For the text-containing cell, return its midpoint in [X, Y] coordinate format. 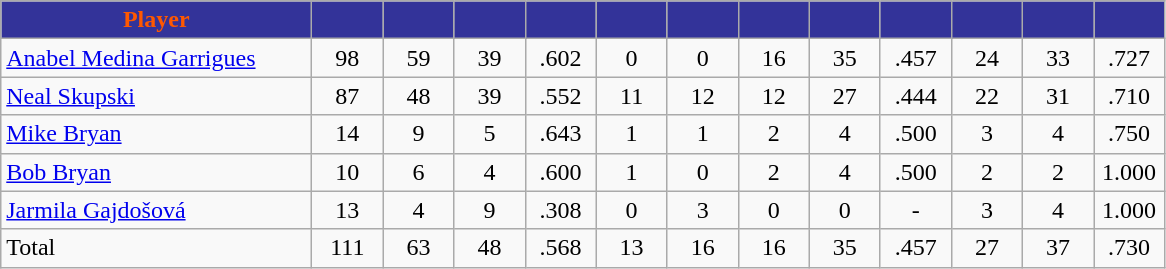
59 [418, 58]
Bob Bryan [156, 172]
.308 [560, 210]
Anabel Medina Garrigues [156, 58]
- [916, 210]
6 [418, 172]
.730 [1130, 248]
22 [986, 96]
.727 [1130, 58]
11 [632, 96]
5 [490, 134]
10 [348, 172]
.602 [560, 58]
33 [1058, 58]
Jarmila Gajdošová [156, 210]
.552 [560, 96]
14 [348, 134]
24 [986, 58]
.568 [560, 248]
63 [418, 248]
.444 [916, 96]
87 [348, 96]
37 [1058, 248]
Player [156, 20]
.710 [1130, 96]
111 [348, 248]
Neal Skupski [156, 96]
.643 [560, 134]
98 [348, 58]
Mike Bryan [156, 134]
31 [1058, 96]
.750 [1130, 134]
Total [156, 248]
.600 [560, 172]
